Determine the (x, y) coordinate at the center of the cell enclosing the given text.  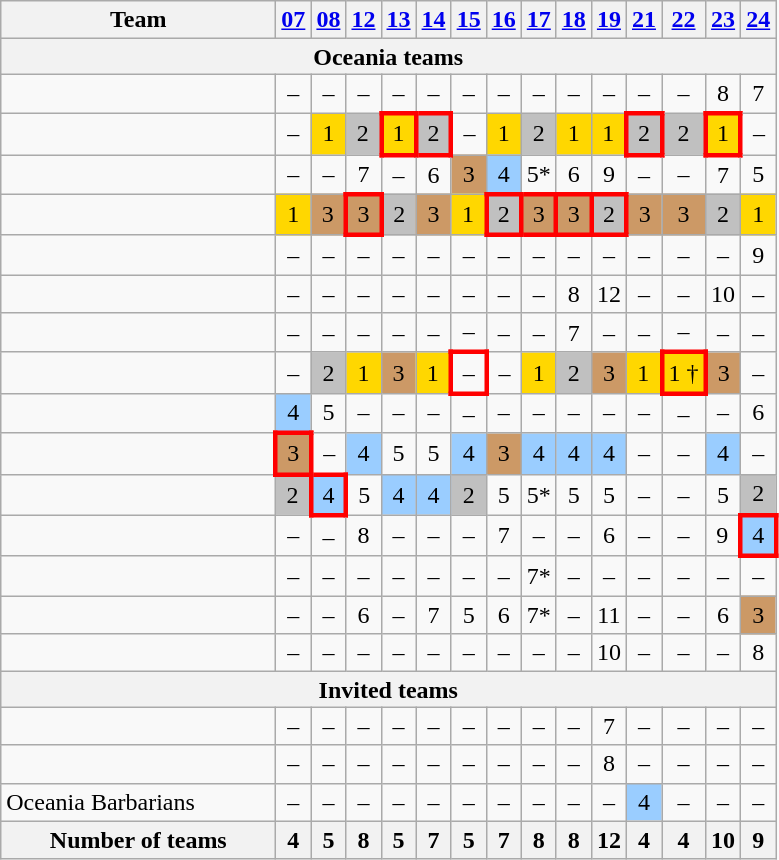
14 (434, 20)
11 (608, 615)
19 (608, 20)
Oceania Barbarians (138, 802)
13 (398, 20)
21 (644, 20)
08 (328, 20)
18 (574, 20)
16 (504, 20)
Oceania teams (388, 56)
Invited teams (388, 690)
23 (724, 20)
15 (468, 20)
07 (294, 20)
22 (684, 20)
Team (138, 20)
1 † (684, 372)
Number of teams (138, 840)
24 (758, 20)
17 (538, 20)
